Determine the [x, y] coordinate at the center of the cell enclosing the given text.  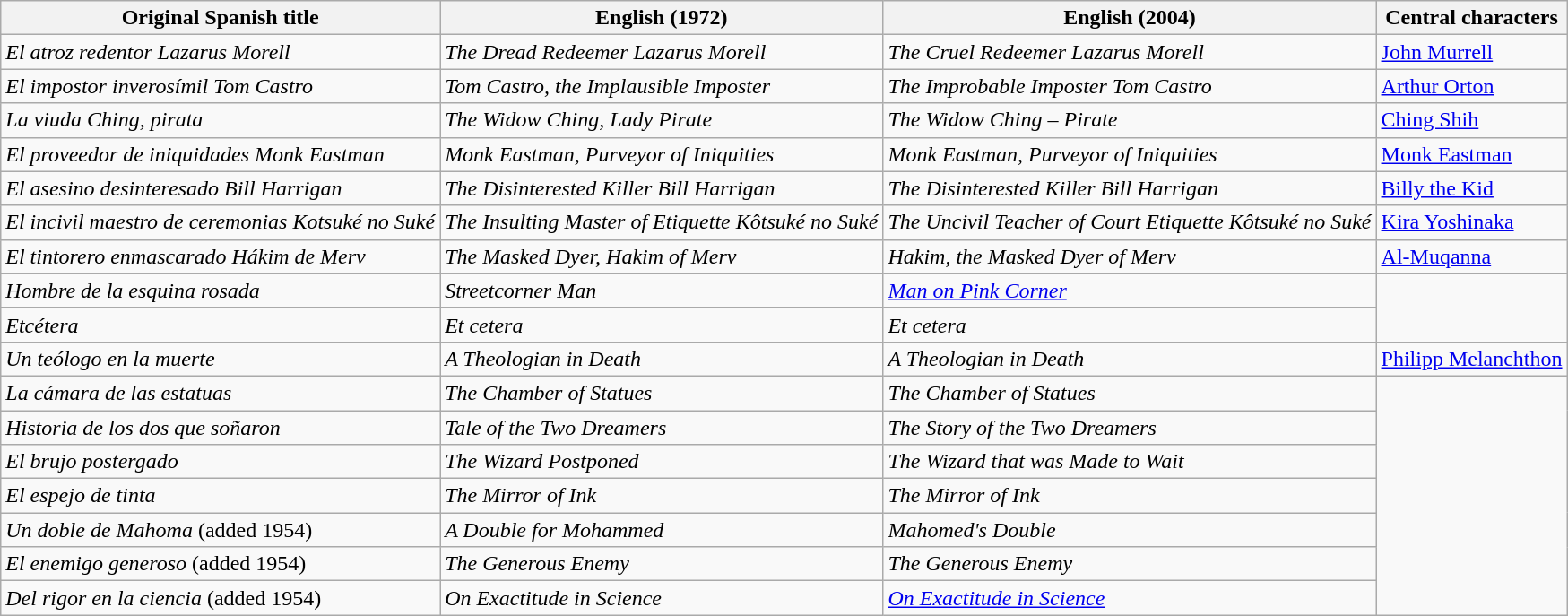
La cámara de las estatuas [221, 393]
El espejo de tinta [221, 496]
Arthur Orton [1472, 86]
Ching Shih [1472, 120]
El asesino desinteresado Bill Harrigan [221, 188]
A Double for Mohammed [662, 530]
English (1972) [662, 18]
Man on Pink Corner [1130, 291]
Monk Eastman [1472, 154]
The Wizard that was Made to Wait [1130, 462]
Tom Castro, the Implausible Imposter [662, 86]
El impostor inverosímil Tom Castro [221, 86]
Un teólogo en la muerte [221, 359]
El enemigo generoso (added 1954) [221, 564]
El tintorero enmascarado Hákim de Merv [221, 256]
English (2004) [1130, 18]
Kira Yoshinaka [1472, 222]
The Widow Ching, Lady Pirate [662, 120]
Del rigor en la ciencia (added 1954) [221, 598]
John Murrell [1472, 52]
Al-Muqanna [1472, 256]
Historia de los dos que soñaron [221, 428]
The Story of the Two Dreamers [1130, 428]
Tale of the Two Dreamers [662, 428]
The Insulting Master of Etiquette Kôtsuké no Suké [662, 222]
Billy the Kid [1472, 188]
Hakim, the Masked Dyer of Merv [1130, 256]
The Improbable Imposter Tom Castro [1130, 86]
La viuda Ching, pirata [221, 120]
The Wizard Postponed [662, 462]
El incivil maestro de ceremonias Kotsuké no Suké [221, 222]
The Cruel Redeemer Lazarus Morell [1130, 52]
Central characters [1472, 18]
The Masked Dyer, Hakim of Merv [662, 256]
Original Spanish title [221, 18]
El proveedor de iniquidades Monk Eastman [221, 154]
Streetcorner Man [662, 291]
Mahomed's Double [1130, 530]
Hombre de la esquina rosada [221, 291]
El atroz redentor Lazarus Morell [221, 52]
The Widow Ching – Pirate [1130, 120]
El brujo postergado [221, 462]
Etcétera [221, 325]
The Uncivil Teacher of Court Etiquette Kôtsuké no Suké [1130, 222]
The Dread Redeemer Lazarus Morell [662, 52]
Philipp Melanchthon [1472, 359]
Un doble de Mahoma (added 1954) [221, 530]
